For the text-containing cell, return its midpoint in (x, y) coordinate format. 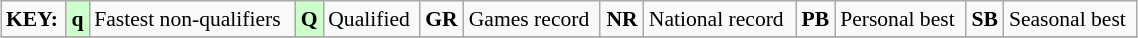
National record (720, 19)
PB (816, 19)
q (78, 19)
SB (985, 19)
Q (309, 19)
Fastest non-qualifiers (192, 19)
KEY: (34, 19)
Seasonal best (1070, 19)
Qualified (371, 19)
NR (622, 19)
GR (442, 19)
Games record (532, 19)
Personal best (900, 19)
